Scan for the cell matching the given text and deliver its (X, Y) coordinate at center. 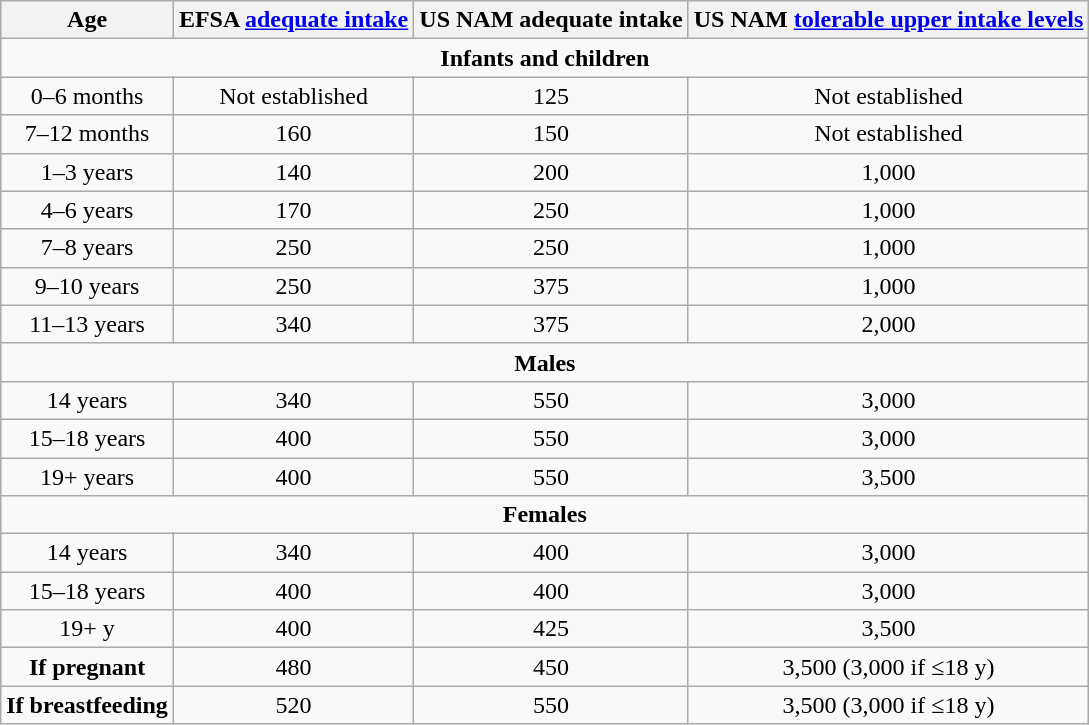
200 (551, 172)
125 (551, 96)
Females (545, 515)
US NAM adequate intake (551, 20)
EFSA adequate intake (293, 20)
Males (545, 362)
4–6 years (88, 210)
2,000 (888, 324)
140 (293, 172)
7–12 months (88, 134)
Infants and children (545, 58)
160 (293, 134)
US NAM tolerable upper intake levels (888, 20)
19+ years (88, 477)
425 (551, 629)
9–10 years (88, 286)
11–13 years (88, 324)
If breastfeeding (88, 705)
19+ y (88, 629)
Age (88, 20)
1–3 years (88, 172)
170 (293, 210)
450 (551, 667)
If pregnant (88, 667)
150 (551, 134)
0–6 months (88, 96)
480 (293, 667)
7–8 years (88, 248)
520 (293, 705)
